Detect which cell encompasses the target text, then output its [x, y] center coordinate. 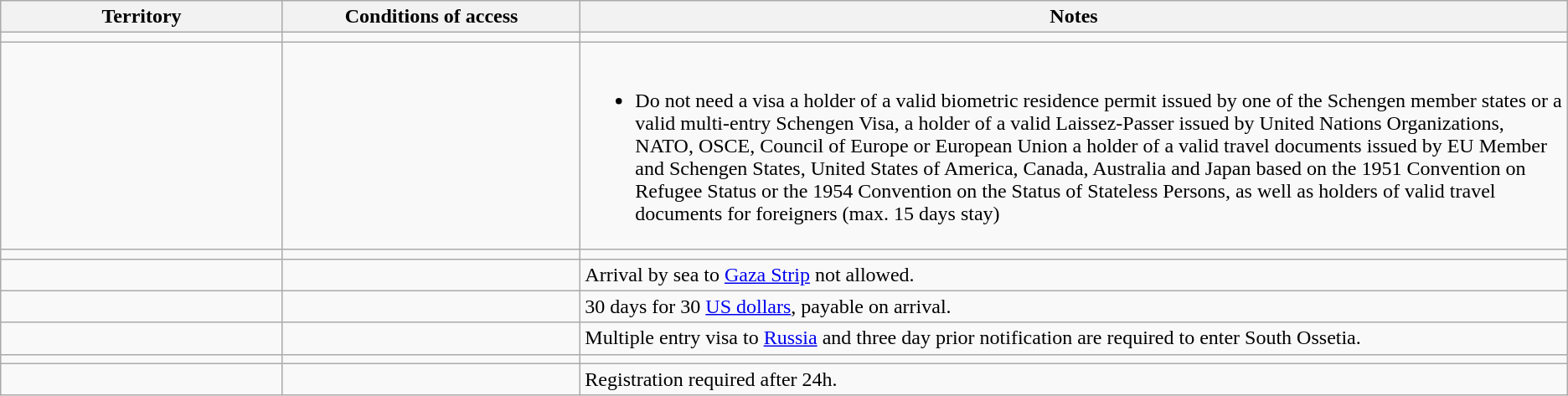
30 days for 30 US dollars, payable on arrival. [1074, 306]
Territory [142, 17]
Notes [1074, 17]
Arrival by sea to Gaza Strip not allowed. [1074, 275]
Multiple entry visa to Russia and three day prior notification are required to enter South Ossetia. [1074, 338]
Conditions of access [431, 17]
Registration required after 24h. [1074, 379]
